Determine the (x, y) coordinate at the center of the cell enclosing the given text.  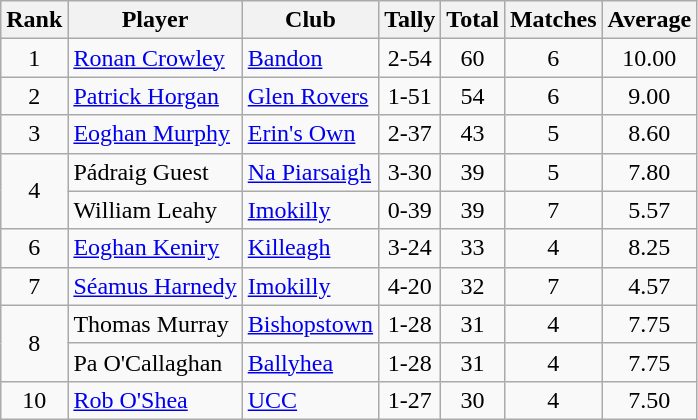
Bandon (310, 58)
Tally (410, 20)
Patrick Horgan (155, 96)
Average (650, 20)
2-54 (410, 58)
Rank (34, 20)
3 (34, 134)
54 (473, 96)
Na Piarsaigh (310, 172)
1 (34, 58)
1-51 (410, 96)
8 (34, 343)
Glen Rovers (310, 96)
7.80 (650, 172)
Ronan Crowley (155, 58)
60 (473, 58)
Bishopstown (310, 324)
30 (473, 400)
4.57 (650, 286)
33 (473, 248)
Eoghan Keniry (155, 248)
4-20 (410, 286)
Total (473, 20)
Matches (553, 20)
43 (473, 134)
Eoghan Murphy (155, 134)
7.50 (650, 400)
8.25 (650, 248)
UCC (310, 400)
Player (155, 20)
1-27 (410, 400)
Pa O'Callaghan (155, 362)
Club (310, 20)
10 (34, 400)
Erin's Own (310, 134)
William Leahy (155, 210)
Killeagh (310, 248)
3-30 (410, 172)
Thomas Murray (155, 324)
9.00 (650, 96)
Rob O'Shea (155, 400)
0-39 (410, 210)
2 (34, 96)
2-37 (410, 134)
8.60 (650, 134)
32 (473, 286)
5.57 (650, 210)
3-24 (410, 248)
Ballyhea (310, 362)
10.00 (650, 58)
Séamus Harnedy (155, 286)
Pádraig Guest (155, 172)
